Return (X, Y) of the center of cell containing provided text 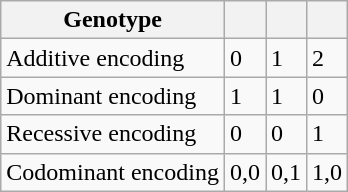
Genotype (113, 20)
2 (328, 58)
1,0 (328, 172)
0,0 (244, 172)
Dominant encoding (113, 96)
Codominant encoding (113, 172)
0,1 (286, 172)
Recessive encoding (113, 134)
Additive encoding (113, 58)
